Return the (x, y) coordinate for the center point of the cell that contains the specified text.  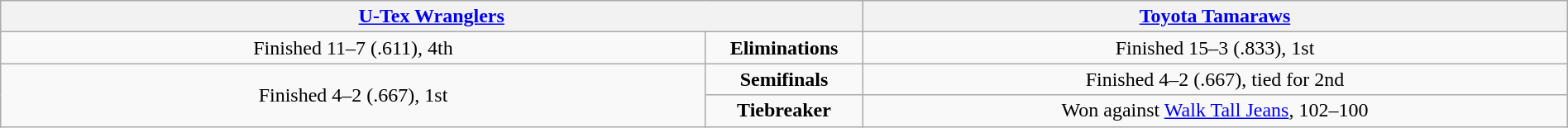
Finished 4–2 (.667), tied for 2nd (1216, 79)
Finished 15–3 (.833), 1st (1216, 48)
Semifinals (784, 79)
Finished 4–2 (.667), 1st (354, 95)
U-Tex Wranglers (432, 17)
Finished 11–7 (.611), 4th (354, 48)
Won against Walk Tall Jeans, 102–100 (1216, 111)
Toyota Tamaraws (1216, 17)
Eliminations (784, 48)
Tiebreaker (784, 111)
